Identify which cell holds the provided text, then report its [x, y] central coordinate. 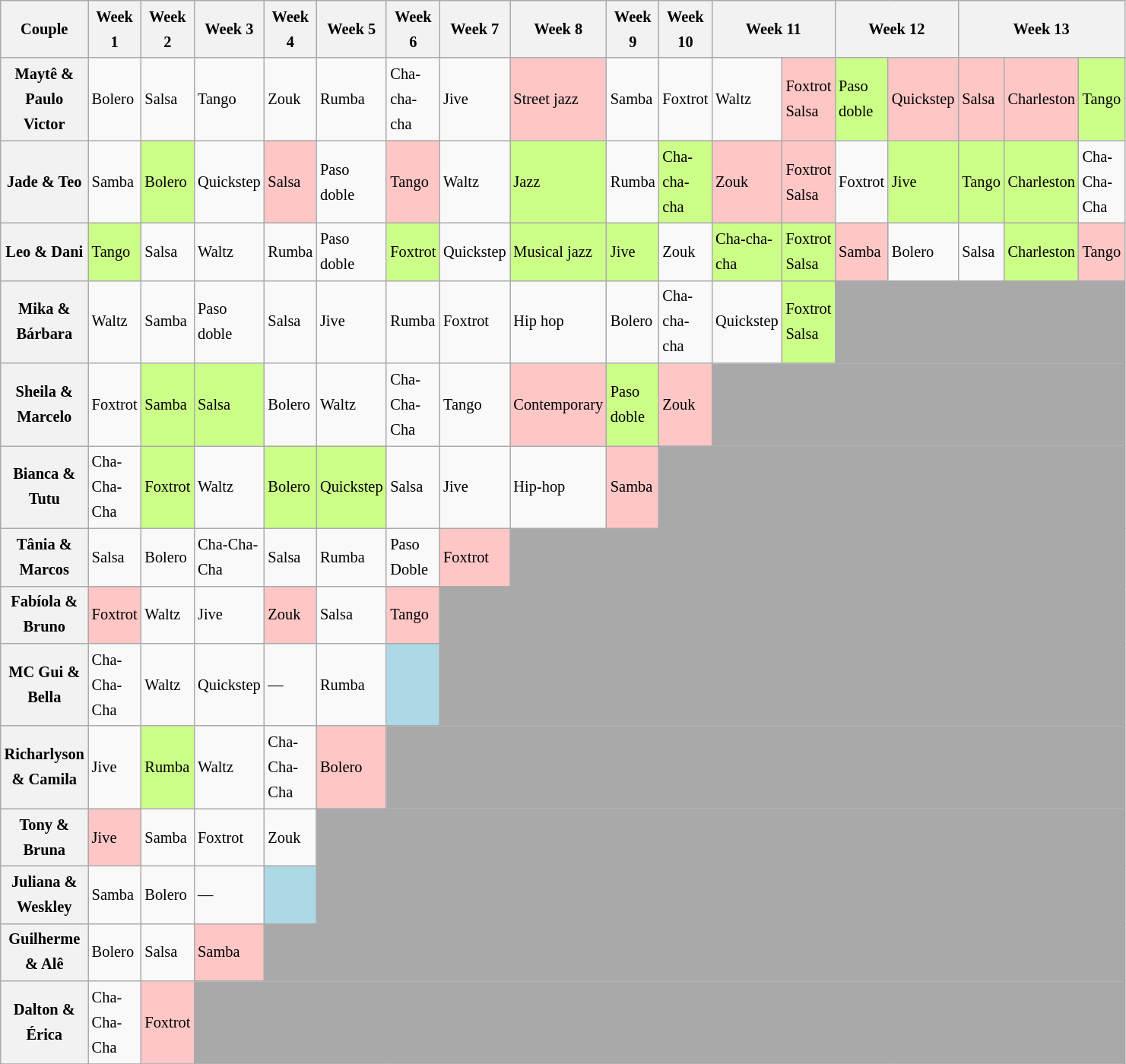
Fabíola & Bruno [44, 615]
Contemporary [558, 404]
Bianca & Tutu [44, 486]
Tony & Bruna [44, 838]
Sheila & Marcelo [44, 404]
Week 2 [167, 29]
Week 3 [229, 29]
Week 7 [474, 29]
Week 8 [558, 29]
Tânia & Marcos [44, 557]
Paso Doble [413, 557]
Juliana & Weskley [44, 895]
Week 5 [351, 29]
Week 1 [115, 29]
Week 6 [413, 29]
Mika & Bárbara [44, 322]
Week 9 [633, 29]
Street jazz [558, 99]
Week 13 [1042, 29]
Hip hop [558, 322]
Jade & Teo [44, 182]
Couple [44, 29]
Hip-hop [558, 486]
Week 11 [773, 29]
Richarlyson & Camila [44, 768]
Dalton & Érica [44, 1023]
MC Gui & Bella [44, 684]
Leo & Dani [44, 252]
Week 10 [686, 29]
Week 4 [290, 29]
Maytê & Paulo Victor [44, 99]
Jazz [558, 182]
Musical jazz [558, 252]
Week 12 [896, 29]
Guilherme & Alê [44, 952]
